For the text-containing cell, return its midpoint in [X, Y] coordinate format. 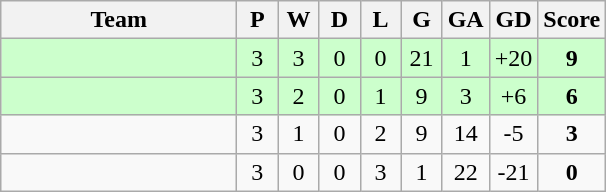
G [422, 20]
Team [119, 20]
GD [514, 20]
Score [572, 20]
L [380, 20]
D [340, 20]
-5 [514, 134]
21 [422, 58]
-21 [514, 172]
W [298, 20]
+20 [514, 58]
6 [572, 96]
P [258, 20]
22 [466, 172]
GA [466, 20]
+6 [514, 96]
14 [466, 134]
